Search for the cell housing the specified text and yield its [X, Y] center coordinate. 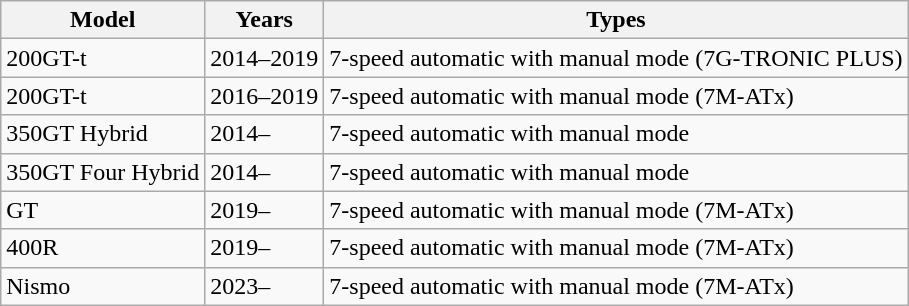
7-speed automatic with manual mode (7G-TRONIC PLUS) [616, 58]
Years [264, 20]
Nismo [103, 286]
2014–2019 [264, 58]
GT [103, 210]
Types [616, 20]
400R [103, 248]
2016–2019 [264, 96]
350GT Four Hybrid [103, 172]
350GT Hybrid [103, 134]
2023– [264, 286]
Model [103, 20]
